Capture the cell that displays the provided text and extract its (X, Y) central coordinate. 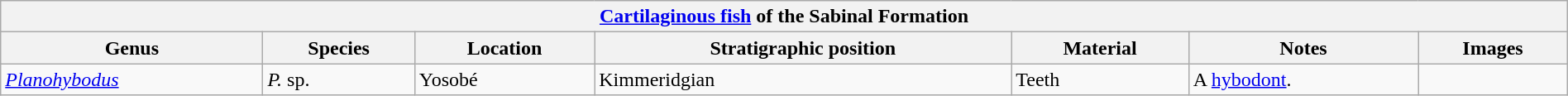
Notes (1303, 48)
A hybodont. (1303, 79)
P. sp. (339, 79)
Planohybodus (132, 79)
Species (339, 48)
Material (1100, 48)
Kimmeridgian (803, 79)
Teeth (1100, 79)
Images (1494, 48)
Cartilaginous fish of the Sabinal Formation (784, 17)
Yosobé (504, 79)
Genus (132, 48)
Location (504, 48)
Stratigraphic position (803, 48)
